Locate the cell with the specified text and output its (x, y) center coordinate. 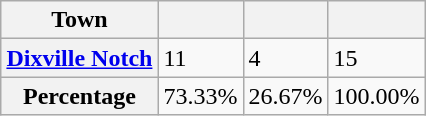
4 (286, 58)
26.67% (286, 96)
Percentage (80, 96)
15 (376, 58)
Dixville Notch (80, 58)
11 (200, 58)
Town (80, 20)
73.33% (200, 96)
100.00% (376, 96)
